Locate the cell with the specified text and output its [X, Y] center coordinate. 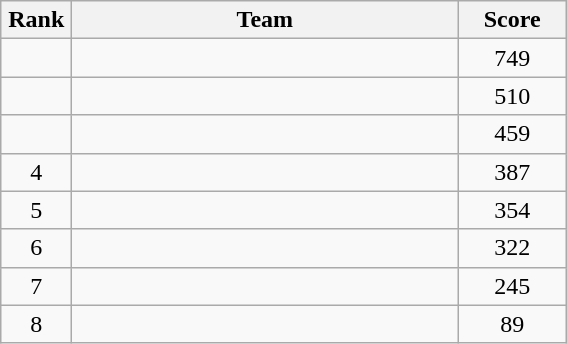
245 [512, 286]
4 [36, 172]
Team [265, 20]
6 [36, 248]
387 [512, 172]
322 [512, 248]
Score [512, 20]
354 [512, 210]
749 [512, 58]
5 [36, 210]
Rank [36, 20]
8 [36, 324]
459 [512, 134]
89 [512, 324]
7 [36, 286]
510 [512, 96]
